Output the (x, y) coordinate of the center of the cell containing the given text.  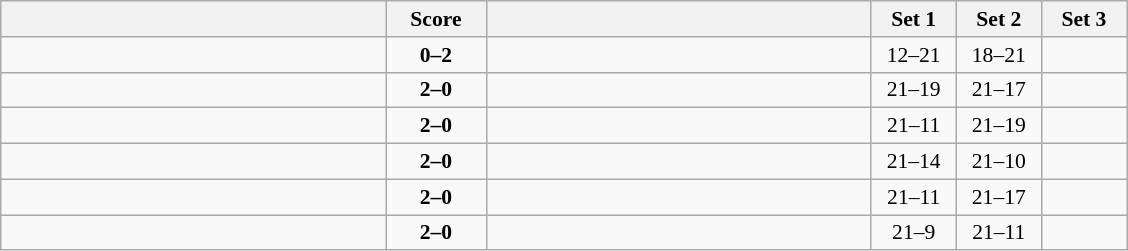
Score (436, 19)
21–14 (914, 162)
21–10 (998, 162)
0–2 (436, 55)
12–21 (914, 55)
21–9 (914, 233)
18–21 (998, 55)
Set 2 (998, 19)
Set 3 (1084, 19)
Set 1 (914, 19)
